Detect which cell encompasses the target text, then output its [X, Y] center coordinate. 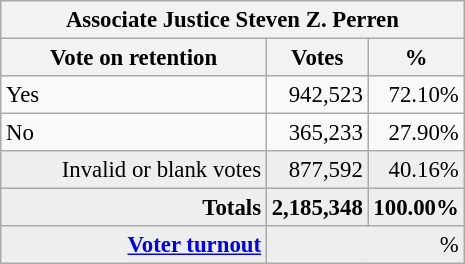
Yes [134, 95]
100.00% [416, 208]
No [134, 133]
Vote on retention [134, 58]
27.90% [416, 133]
72.10% [416, 95]
Voter turnout [134, 245]
365,233 [317, 133]
Totals [134, 208]
40.16% [416, 170]
Associate Justice Steven Z. Perren [232, 20]
Votes [317, 58]
942,523 [317, 95]
2,185,348 [317, 208]
Invalid or blank votes [134, 170]
877,592 [317, 170]
